Scan for the cell matching the given text and deliver its (X, Y) coordinate at center. 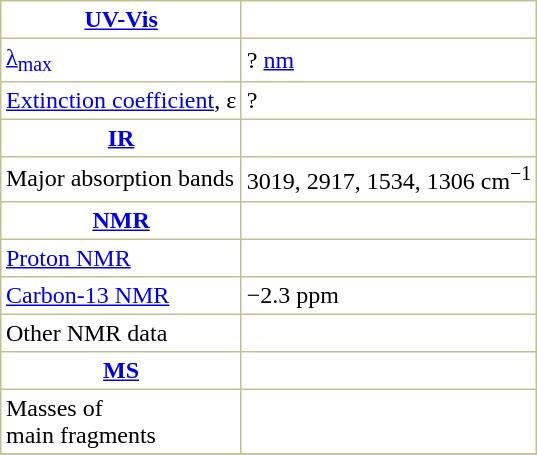
? nm (388, 60)
Other NMR data (122, 333)
MS (122, 370)
−2.3 ppm (388, 295)
Extinction coefficient, ε (122, 101)
Proton NMR (122, 258)
Masses of main fragments (122, 421)
Major absorption bands (122, 179)
? (388, 101)
NMR (122, 220)
IR (122, 139)
UV-Vis (122, 20)
λmax (122, 60)
Carbon-13 NMR (122, 295)
3019, 2917, 1534, 1306 cm−1 (388, 179)
